Identify which cell holds the provided text, then report its [X, Y] central coordinate. 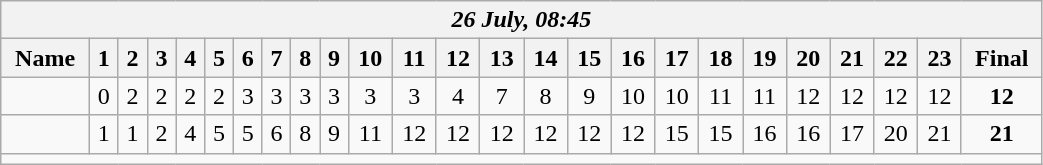
Final [1002, 58]
14 [546, 58]
22 [896, 58]
0 [104, 96]
13 [502, 58]
18 [721, 58]
19 [764, 58]
23 [940, 58]
Name [46, 58]
26 July, 08:45 [522, 20]
